Provide the [x, y] coordinate of the cell's center where the given text is located.  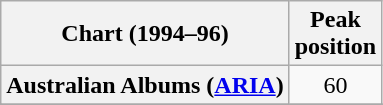
60 [335, 85]
Peakposition [335, 34]
Chart (1994–96) [145, 34]
Australian Albums (ARIA) [145, 85]
